Find where the given text appears and provide that cell's center as (X, Y) coordinate. 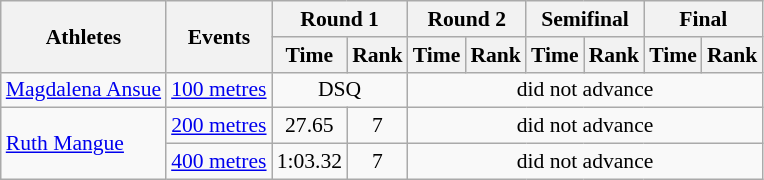
Round 1 (340, 19)
Events (218, 36)
DSQ (340, 90)
Athletes (84, 36)
100 metres (218, 90)
Magdalena Ansue (84, 90)
Round 2 (467, 19)
1:03.32 (310, 162)
Ruth Mangue (84, 144)
400 metres (218, 162)
Semifinal (585, 19)
200 metres (218, 126)
Final (703, 19)
27.65 (310, 126)
